Capture the cell that displays the provided text and extract its [x, y] central coordinate. 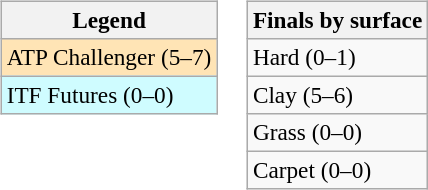
Clay (5–6) [337, 95]
ATP Challenger (5–7) [108, 57]
Hard (0–1) [337, 57]
Legend [108, 20]
Finals by surface [337, 20]
Carpet (0–0) [337, 171]
Grass (0–0) [337, 133]
ITF Futures (0–0) [108, 95]
